Extract the [X, Y] coordinate from the center of the cell holding the provided text.  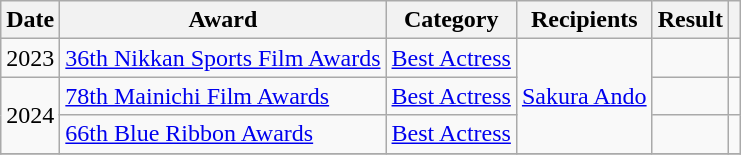
Award [223, 20]
Sakura Ando [584, 96]
Result [690, 20]
Date [30, 20]
78th Mainichi Film Awards [223, 96]
2023 [30, 58]
36th Nikkan Sports Film Awards [223, 58]
Category [451, 20]
2024 [30, 115]
Recipients [584, 20]
66th Blue Ribbon Awards [223, 134]
